Output the [x, y] coordinate of the center of the cell containing the given text.  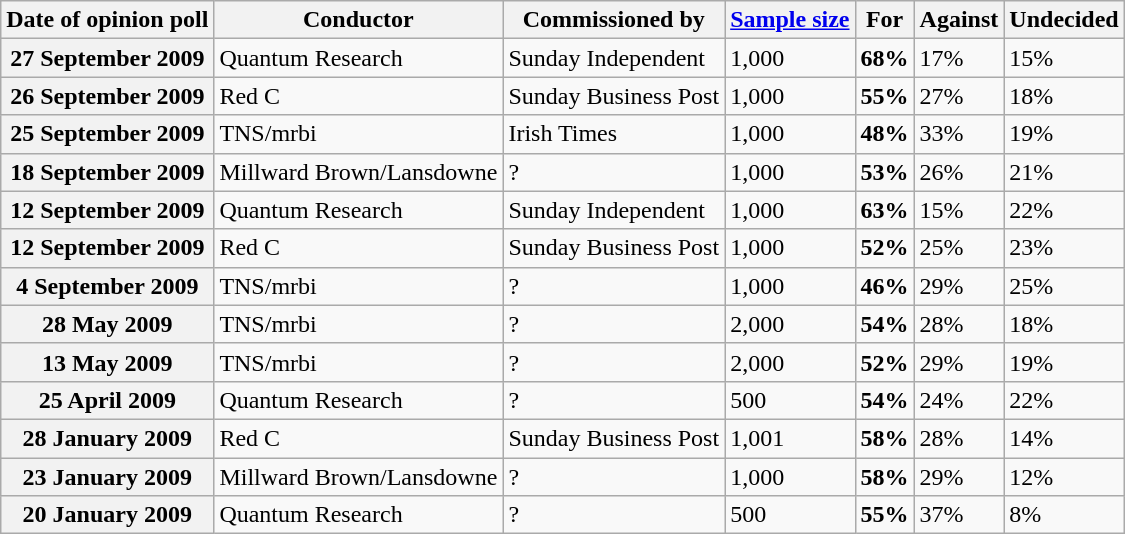
53% [884, 172]
68% [884, 58]
4 September 2009 [108, 286]
14% [1064, 438]
48% [884, 134]
23% [1064, 248]
27% [959, 96]
18 September 2009 [108, 172]
25 April 2009 [108, 400]
46% [884, 286]
25 September 2009 [108, 134]
Irish Times [614, 134]
Undecided [1064, 20]
26 September 2009 [108, 96]
63% [884, 210]
27 September 2009 [108, 58]
37% [959, 515]
8% [1064, 515]
12% [1064, 477]
33% [959, 134]
28 January 2009 [108, 438]
13 May 2009 [108, 362]
Against [959, 20]
21% [1064, 172]
17% [959, 58]
26% [959, 172]
For [884, 20]
24% [959, 400]
Conductor [358, 20]
20 January 2009 [108, 515]
23 January 2009 [108, 477]
28 May 2009 [108, 324]
Sample size [790, 20]
1,001 [790, 438]
Date of opinion poll [108, 20]
Commissioned by [614, 20]
